Output the (x, y) coordinate of the center of the cell containing the given text.  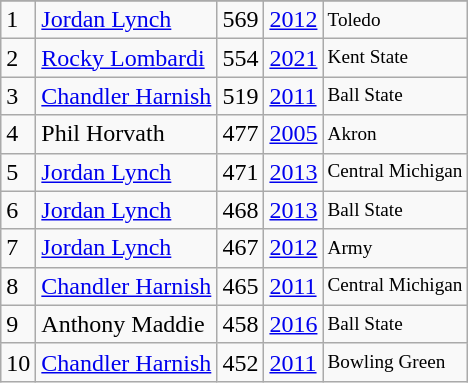
Rocky Lombardi (126, 58)
452 (240, 362)
569 (240, 20)
7 (18, 248)
Anthony Maddie (126, 324)
Toledo (395, 20)
468 (240, 210)
458 (240, 324)
1 (18, 20)
471 (240, 172)
3 (18, 96)
Kent State (395, 58)
9 (18, 324)
519 (240, 96)
477 (240, 134)
Army (395, 248)
465 (240, 286)
2005 (294, 134)
2016 (294, 324)
6 (18, 210)
Akron (395, 134)
467 (240, 248)
5 (18, 172)
2 (18, 58)
554 (240, 58)
2021 (294, 58)
Bowling Green (395, 362)
8 (18, 286)
10 (18, 362)
Phil Horvath (126, 134)
4 (18, 134)
